Determine the (X, Y) coordinate at the center of the cell enclosing the given text.  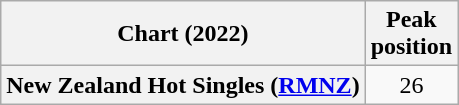
26 (411, 85)
Chart (2022) (183, 34)
New Zealand Hot Singles (RMNZ) (183, 85)
Peakposition (411, 34)
